Return the (X, Y) coordinate for the center point of the cell that contains the specified text.  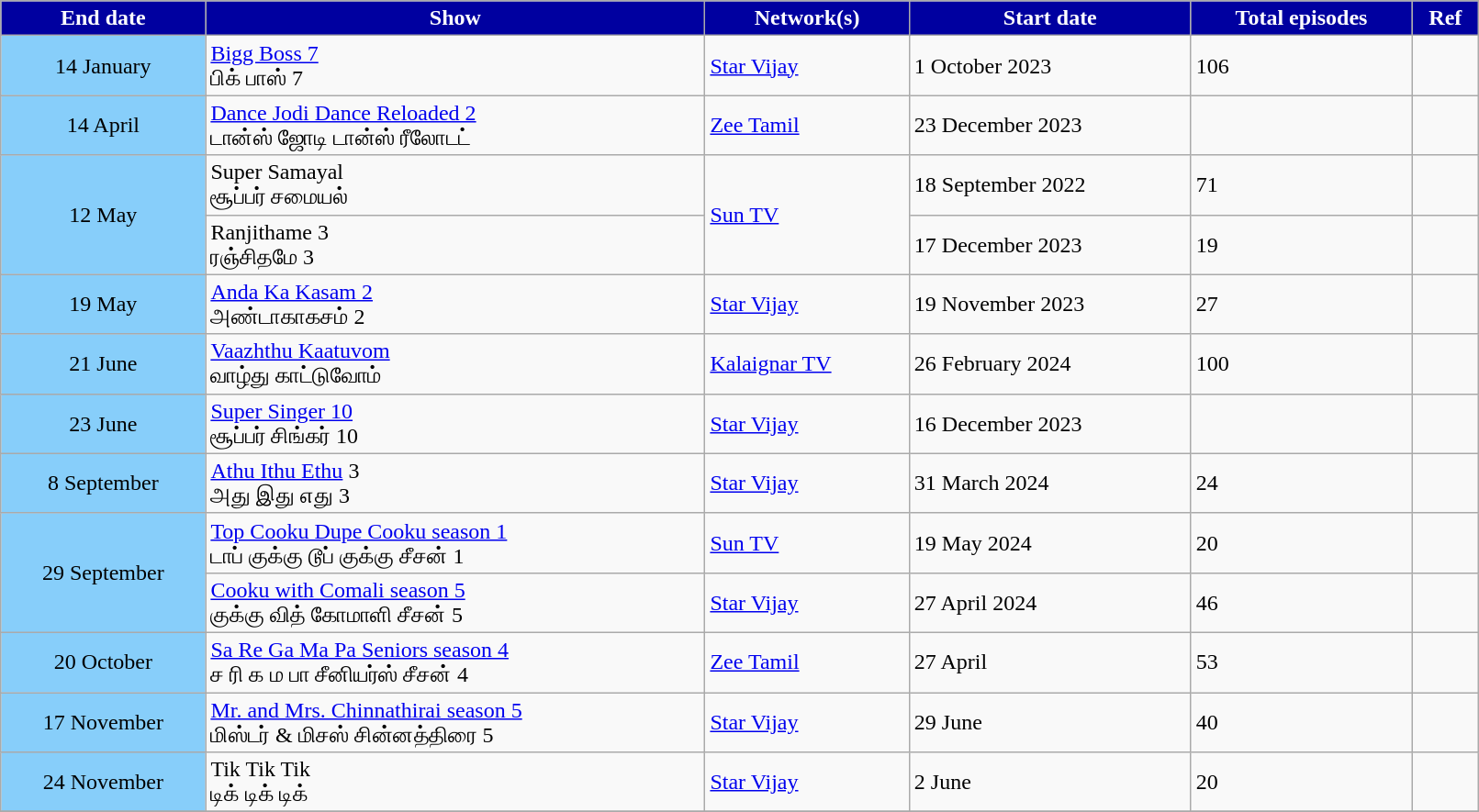
2 June (1050, 782)
31 March 2024 (1050, 483)
16 December 2023 (1050, 424)
Bigg Boss 7 பிக் பாஸ் 7 (455, 66)
29 September (103, 573)
19 November 2023 (1050, 305)
19 May 2024 (1050, 543)
71 (1301, 185)
Show (455, 18)
24 (1301, 483)
14 April (103, 125)
Super Samayal சூப்பர் சமையல் (455, 185)
Total episodes (1301, 18)
Athu Ithu Ethu 3 அது இது எது 3 (455, 483)
23 June (103, 424)
21 June (103, 363)
Mr. and Mrs. Chinnathirai season 5 மிஸ்டர் & மிசஸ் சின்னத்திரை 5 (455, 721)
End date (103, 18)
100 (1301, 363)
Ranjithame 3 ரஞ்சிதமே 3 (455, 244)
Sa Re Ga Ma Pa Seniors season 4 ச ரி க ம பா சீனியர்ஸ் சீசன் 4 (455, 662)
Ref (1445, 18)
Network(s) (807, 18)
Cooku with Comali season 5 குக்கு வித் கோமாளி சீசன் 5 (455, 602)
19 (1301, 244)
Super Singer 10 சூப்பர் சிங்கர் 10 (455, 424)
106 (1301, 66)
26 February 2024 (1050, 363)
17 November (103, 721)
Start date (1050, 18)
19 May (103, 305)
20 October (103, 662)
Vaazhthu Kaatuvom வாழ்து காட்டுவோம் (455, 363)
29 June (1050, 721)
14 January (103, 66)
Top Cooku Dupe Cooku season 1 டாப் குக்கு டூப் குக்கு சீசன் 1 (455, 543)
46 (1301, 602)
Anda Ka Kasam 2 அண்டாகாகசம் 2 (455, 305)
23 December 2023 (1050, 125)
27 April 2024 (1050, 602)
53 (1301, 662)
27 (1301, 305)
18 September 2022 (1050, 185)
24 November (103, 782)
17 December 2023 (1050, 244)
40 (1301, 721)
8 September (103, 483)
Tik Tik Tik டிக் டிக் டிக் (455, 782)
Dance Jodi Dance Reloaded 2 டான்ஸ் ஜோடி டான்ஸ் ரீலோடட் (455, 125)
1 October 2023 (1050, 66)
Kalaignar TV (807, 363)
27 April (1050, 662)
12 May (103, 215)
